Return (x, y) of the center of cell containing provided text 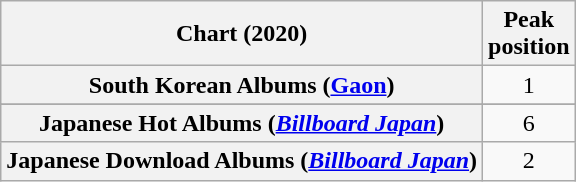
Japanese Download Albums (Billboard Japan) (242, 161)
2 (529, 161)
Peakposition (529, 34)
Japanese Hot Albums (Billboard Japan) (242, 123)
South Korean Albums (Gaon) (242, 85)
Chart (2020) (242, 34)
6 (529, 123)
1 (529, 85)
